From the cell containing the given text, extract its center point as [x, y] coordinate. 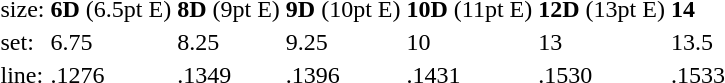
6.75 [111, 42]
13 [602, 42]
9.25 [343, 42]
8.25 [229, 42]
10 [470, 42]
